Find where the given text appears and provide that cell's center as [X, Y] coordinate. 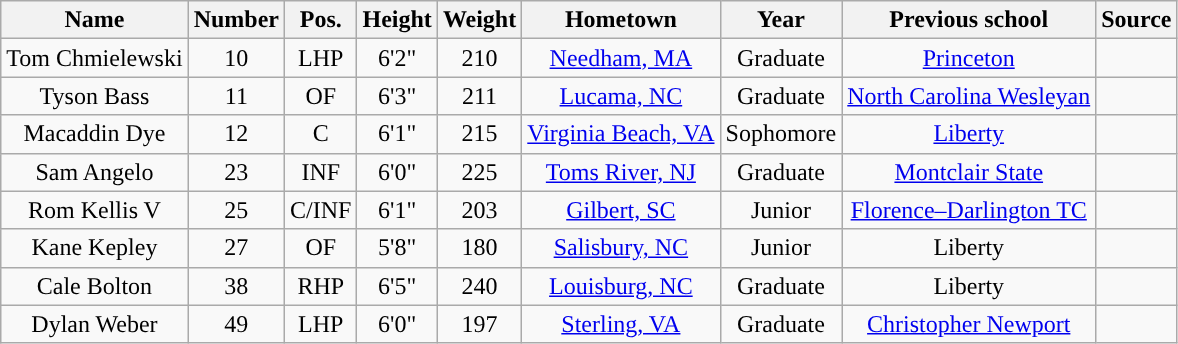
215 [479, 134]
C/INF [321, 210]
Tyson Bass [94, 96]
North Carolina Wesleyan [969, 96]
5'8" [397, 248]
25 [236, 210]
Tom Chmielewski [94, 58]
Princeton [969, 58]
Hometown [621, 20]
Cale Bolton [94, 286]
Sophomore [781, 134]
27 [236, 248]
Montclair State [969, 172]
Florence–Darlington TC [969, 210]
Christopher Newport [969, 324]
Weight [479, 20]
Gilbert, SC [621, 210]
180 [479, 248]
Salisbury, NC [621, 248]
INF [321, 172]
Sam Angelo [94, 172]
225 [479, 172]
RHP [321, 286]
Name [94, 20]
203 [479, 210]
Previous school [969, 20]
Source [1136, 20]
6'5" [397, 286]
Lucama, NC [621, 96]
Rom Kellis V [94, 210]
Virginia Beach, VA [621, 134]
197 [479, 324]
6'2" [397, 58]
38 [236, 286]
C [321, 134]
Pos. [321, 20]
Number [236, 20]
49 [236, 324]
23 [236, 172]
6'3" [397, 96]
10 [236, 58]
Height [397, 20]
210 [479, 58]
211 [479, 96]
Kane Kepley [94, 248]
Dylan Weber [94, 324]
11 [236, 96]
Needham, MA [621, 58]
Toms River, NJ [621, 172]
Louisburg, NC [621, 286]
12 [236, 134]
Macaddin Dye [94, 134]
240 [479, 286]
Sterling, VA [621, 324]
Year [781, 20]
